Capture the cell that displays the provided text and extract its [X, Y] central coordinate. 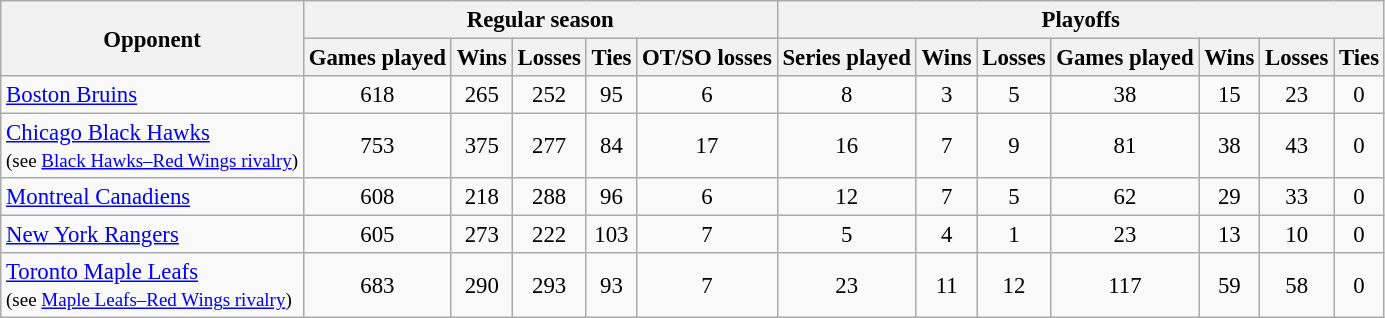
84 [612, 146]
375 [482, 146]
605 [377, 235]
753 [377, 146]
96 [612, 197]
17 [707, 146]
95 [612, 95]
9 [1014, 146]
288 [549, 197]
252 [549, 95]
New York Rangers [152, 235]
8 [846, 95]
273 [482, 235]
4 [946, 235]
218 [482, 197]
81 [1125, 146]
29 [1230, 197]
16 [846, 146]
33 [1297, 197]
277 [549, 146]
618 [377, 95]
10 [1297, 235]
1 [1014, 235]
13 [1230, 235]
Montreal Canadiens [152, 197]
OT/SO losses [707, 58]
222 [549, 235]
265 [482, 95]
103 [612, 235]
12 [846, 197]
62 [1125, 197]
Playoffs [1080, 20]
Chicago Black Hawks(see Black Hawks–Red Wings rivalry) [152, 146]
Boston Bruins [152, 95]
608 [377, 197]
3 [946, 95]
15 [1230, 95]
Opponent [152, 38]
Regular season [540, 20]
43 [1297, 146]
Series played [846, 58]
